Capture the cell that displays the provided text and extract its (X, Y) central coordinate. 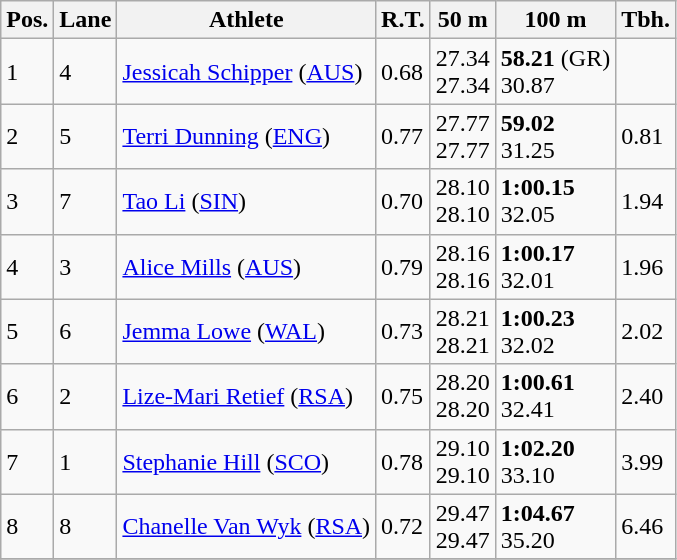
Lize-Mari Retief (RSA) (246, 396)
0.81 (646, 136)
0.75 (404, 396)
Chanelle Van Wyk (RSA) (246, 526)
Jessicah Schipper (AUS) (246, 72)
0.78 (404, 462)
Terri Dunning (ENG) (246, 136)
28.2028.20 (462, 396)
28.1628.16 (462, 266)
1.96 (646, 266)
28.2128.21 (462, 332)
27.7727.77 (462, 136)
59.0231.25 (555, 136)
29.4729.47 (462, 526)
2.40 (646, 396)
27.3427.34 (462, 72)
Jemma Lowe (WAL) (246, 332)
1:02.2033.10 (555, 462)
1:00.1732.01 (555, 266)
0.77 (404, 136)
Tbh. (646, 20)
0.79 (404, 266)
0.73 (404, 332)
2.02 (646, 332)
0.68 (404, 72)
Tao Li (SIN) (246, 202)
29.1029.10 (462, 462)
Stephanie Hill (SCO) (246, 462)
1:00.2332.02 (555, 332)
0.70 (404, 202)
1:00.1532.05 (555, 202)
0.72 (404, 526)
100 m (555, 20)
3.99 (646, 462)
Athlete (246, 20)
R.T. (404, 20)
1:04.6735.20 (555, 526)
6.46 (646, 526)
Pos. (28, 20)
50 m (462, 20)
58.21 (GR)30.87 (555, 72)
Alice Mills (AUS) (246, 266)
1:00.6132.41 (555, 396)
1.94 (646, 202)
28.1028.10 (462, 202)
Lane (86, 20)
